Capture the cell that displays the provided text and extract its (X, Y) central coordinate. 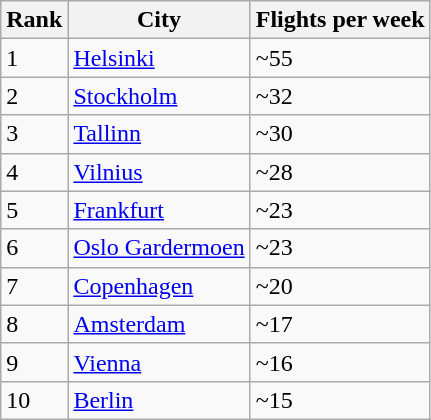
Rank (34, 20)
~15 (340, 400)
~20 (340, 286)
Amsterdam (159, 324)
~30 (340, 134)
3 (34, 134)
Tallinn (159, 134)
4 (34, 172)
~16 (340, 362)
2 (34, 96)
Berlin (159, 400)
6 (34, 248)
Vienna (159, 362)
Vilnius (159, 172)
5 (34, 210)
8 (34, 324)
1 (34, 58)
Copenhagen (159, 286)
~28 (340, 172)
Flights per week (340, 20)
City (159, 20)
Oslo Gardermoen (159, 248)
Frankfurt (159, 210)
~32 (340, 96)
Helsinki (159, 58)
Stockholm (159, 96)
10 (34, 400)
9 (34, 362)
~17 (340, 324)
~55 (340, 58)
7 (34, 286)
